Determine the [x, y] coordinate at the center of the cell enclosing the given text.  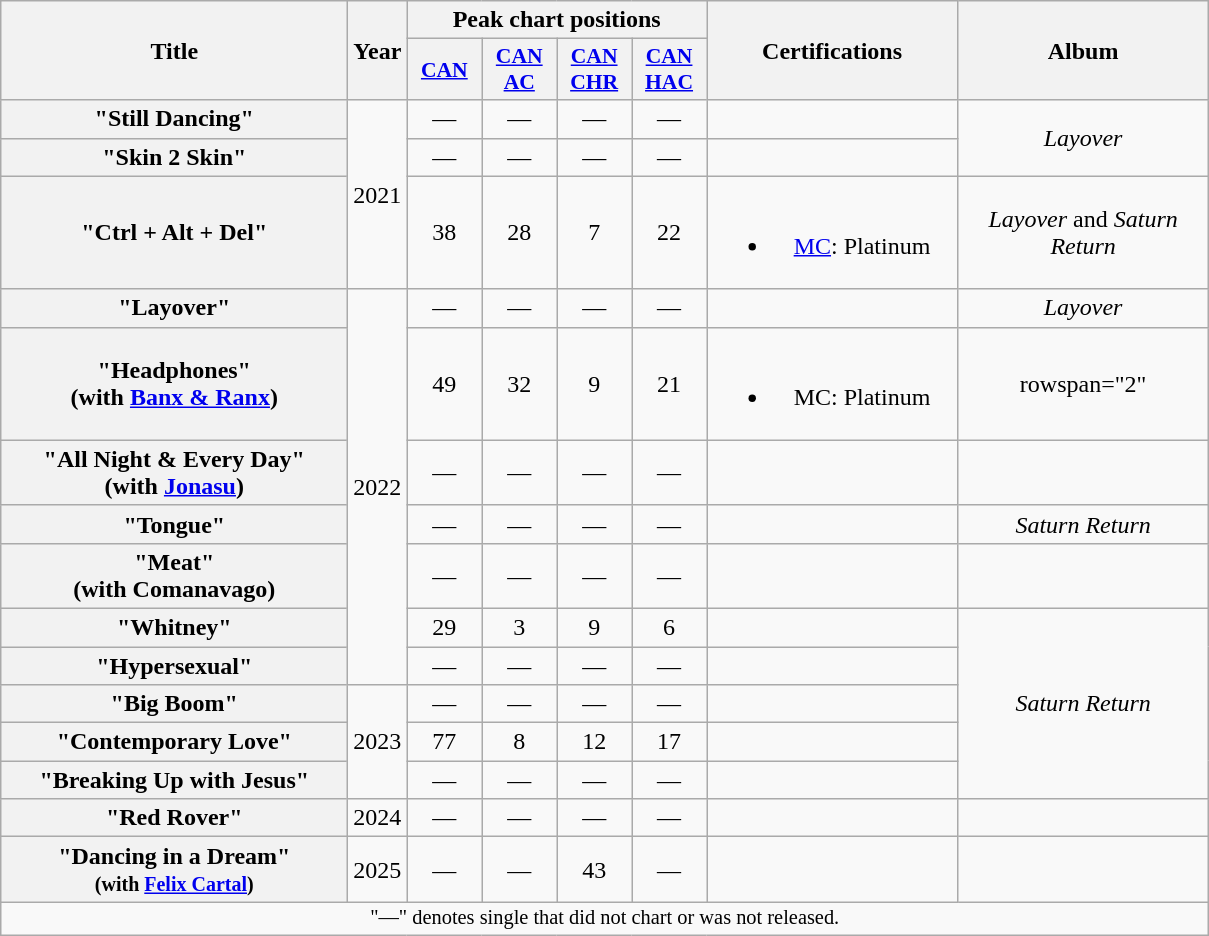
"Contemporary Love" [174, 742]
7 [594, 232]
17 [670, 742]
49 [444, 384]
Layover and Saturn Return [1084, 232]
2021 [378, 194]
"Dancing in a Dream"(with Felix Cartal) [174, 870]
2023 [378, 742]
"Still Dancing" [174, 119]
Album [1084, 50]
32 [520, 384]
CANAC [520, 70]
"Meat"(with Comanavago) [174, 576]
"Hypersexual" [174, 665]
"Layover" [174, 308]
8 [520, 742]
"Red Rover" [174, 818]
12 [594, 742]
21 [670, 384]
Certifications [832, 50]
2022 [378, 486]
"Breaking Up with Jesus" [174, 780]
rowspan="2" [1084, 384]
Peak chart positions [557, 20]
22 [670, 232]
CAN [444, 70]
77 [444, 742]
2025 [378, 870]
"All Night & Every Day"(with Jonasu) [174, 472]
"Headphones"(with Banx & Ranx) [174, 384]
Year [378, 50]
6 [670, 627]
"Big Boom" [174, 704]
"Skin 2 Skin" [174, 157]
"Whitney" [174, 627]
29 [444, 627]
CAN CHR [594, 70]
"Tongue" [174, 524]
Title [174, 50]
3 [520, 627]
28 [520, 232]
CAN HAC [670, 70]
"Ctrl + Alt + Del" [174, 232]
2024 [378, 818]
43 [594, 870]
"—" denotes single that did not chart or was not released. [605, 919]
38 [444, 232]
